Provide the (X, Y) coordinate of the cell's center where the given text is located.  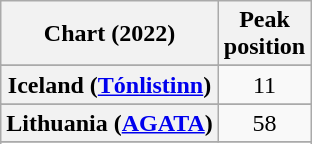
Iceland (Tónlistinn) (110, 85)
Chart (2022) (110, 34)
58 (264, 123)
11 (264, 85)
Peakposition (264, 34)
Lithuania (AGATA) (110, 123)
